Locate the cell with the specified text and output its (X, Y) center coordinate. 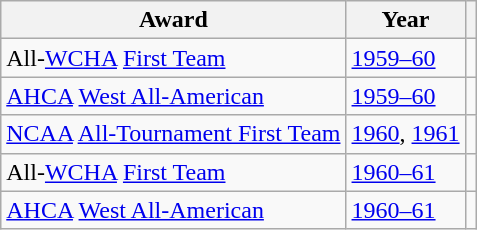
1960, 1961 (406, 134)
NCAA All-Tournament First Team (174, 134)
Year (406, 20)
Award (174, 20)
